Locate the cell with the specified text and output its [x, y] center coordinate. 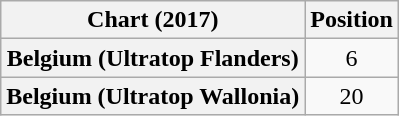
Belgium (Ultratop Flanders) [153, 58]
Belgium (Ultratop Wallonia) [153, 96]
20 [352, 96]
6 [352, 58]
Chart (2017) [153, 20]
Position [352, 20]
